Capture the cell that displays the provided text and extract its [X, Y] central coordinate. 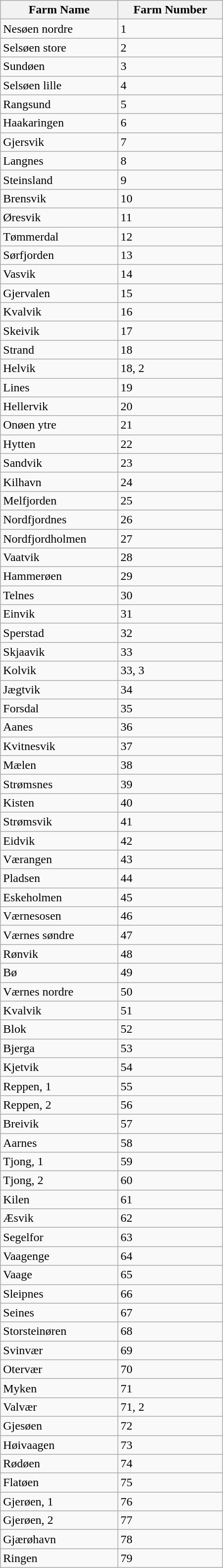
22 [170, 444]
53 [170, 1048]
19 [170, 387]
28 [170, 558]
56 [170, 1105]
Sundøen [59, 66]
Farm Name [59, 10]
55 [170, 1086]
Nordfjordnes [59, 519]
Skjaavik [59, 652]
Øresvik [59, 217]
Gjersvik [59, 142]
Onøen ytre [59, 425]
Storsteinøren [59, 1331]
Bjerga [59, 1048]
27 [170, 538]
49 [170, 973]
58 [170, 1142]
39 [170, 784]
69 [170, 1350]
34 [170, 690]
Tjong, 1 [59, 1162]
Valvær [59, 1407]
Værnes nordre [59, 992]
Selsøen store [59, 48]
6 [170, 123]
46 [170, 916]
Nesøen nordre [59, 29]
Lines [59, 387]
Rønvik [59, 954]
Flatøen [59, 1483]
77 [170, 1520]
33, 3 [170, 671]
Æsvik [59, 1218]
61 [170, 1199]
40 [170, 803]
52 [170, 1029]
33 [170, 652]
37 [170, 746]
65 [170, 1275]
Reppen, 2 [59, 1105]
Gjerøen, 1 [59, 1502]
76 [170, 1502]
73 [170, 1445]
1 [170, 29]
Mælen [59, 765]
Vaagenge [59, 1256]
Vaage [59, 1275]
Værnes søndre [59, 935]
42 [170, 841]
Sperstad [59, 633]
Tjong, 2 [59, 1181]
Eskeholmen [59, 897]
Blok [59, 1029]
Sleipnes [59, 1294]
64 [170, 1256]
68 [170, 1331]
47 [170, 935]
11 [170, 217]
59 [170, 1162]
43 [170, 860]
Haakaringen [59, 123]
Otervær [59, 1369]
Einvik [59, 614]
57 [170, 1124]
Gjesøen [59, 1426]
9 [170, 180]
Gjærøhavn [59, 1539]
20 [170, 406]
54 [170, 1067]
Steinsland [59, 180]
Reppen, 1 [59, 1086]
Telnes [59, 595]
72 [170, 1426]
66 [170, 1294]
Strand [59, 350]
Kvitnesvik [59, 746]
62 [170, 1218]
2 [170, 48]
4 [170, 85]
23 [170, 463]
Segelfor [59, 1237]
15 [170, 293]
48 [170, 954]
5 [170, 104]
38 [170, 765]
45 [170, 897]
Pladsen [59, 878]
71, 2 [170, 1407]
14 [170, 274]
29 [170, 576]
Seines [59, 1313]
51 [170, 1010]
Svinvær [59, 1350]
Eidvik [59, 841]
Myken [59, 1388]
Melfjorden [59, 501]
Helvik [59, 369]
Hytten [59, 444]
41 [170, 821]
Gjervalen [59, 293]
Tømmerdal [59, 237]
44 [170, 878]
32 [170, 633]
Sandvik [59, 463]
8 [170, 161]
63 [170, 1237]
Kilen [59, 1199]
Breivik [59, 1124]
60 [170, 1181]
Aarnes [59, 1142]
31 [170, 614]
Nordfjordholmen [59, 538]
Rangsund [59, 104]
10 [170, 198]
Rødøen [59, 1464]
13 [170, 255]
24 [170, 482]
Vasvik [59, 274]
Gjerøen, 2 [59, 1520]
18, 2 [170, 369]
Kolvik [59, 671]
21 [170, 425]
75 [170, 1483]
16 [170, 312]
Langnes [59, 161]
Kjetvik [59, 1067]
78 [170, 1539]
Strømsvik [59, 821]
Brensvik [59, 198]
Hammerøen [59, 576]
18 [170, 350]
Jægtvik [59, 690]
36 [170, 727]
Kilhavn [59, 482]
79 [170, 1558]
Selsøen lille [59, 85]
Ringen [59, 1558]
Bø [59, 973]
30 [170, 595]
12 [170, 237]
Kisten [59, 803]
Sørfjorden [59, 255]
25 [170, 501]
74 [170, 1464]
Hellervik [59, 406]
Værangen [59, 860]
67 [170, 1313]
35 [170, 708]
3 [170, 66]
26 [170, 519]
Vaatvik [59, 558]
50 [170, 992]
Værnesosen [59, 916]
Farm Number [170, 10]
17 [170, 331]
Strømsnes [59, 784]
7 [170, 142]
Forsdal [59, 708]
Aanes [59, 727]
70 [170, 1369]
Skeivik [59, 331]
Høivaagen [59, 1445]
71 [170, 1388]
